Capture the cell that displays the provided text and extract its (X, Y) central coordinate. 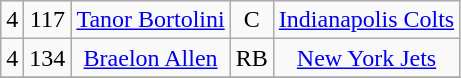
Braelon Allen (150, 58)
117 (48, 20)
Tanor Bortolini (150, 20)
RB (252, 58)
134 (48, 58)
C (252, 20)
Indianapolis Colts (366, 20)
New York Jets (366, 58)
